Scan for the cell matching the given text and deliver its (X, Y) coordinate at center. 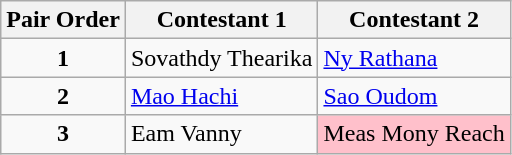
3 (64, 134)
Eam Vanny (222, 134)
Sovathdy Thearika (222, 58)
2 (64, 96)
Contestant 1 (222, 20)
Ny Rathana (414, 58)
Pair Order (64, 20)
1 (64, 58)
Meas Mony Reach (414, 134)
Sao Oudom (414, 96)
Contestant 2 (414, 20)
Mao Hachi (222, 96)
